Detect which cell encompasses the target text, then output its (X, Y) center coordinate. 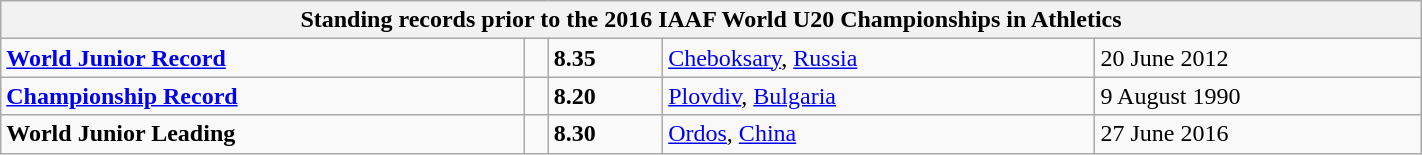
Standing records prior to the 2016 IAAF World U20 Championships in Athletics (711, 20)
20 June 2012 (1258, 58)
8.35 (606, 58)
Plovdiv, Bulgaria (879, 96)
9 August 1990 (1258, 96)
World Junior Record (263, 58)
World Junior Leading (263, 134)
Cheboksary, Russia (879, 58)
Championship Record (263, 96)
Ordos, China (879, 134)
8.30 (606, 134)
8.20 (606, 96)
27 June 2016 (1258, 134)
